Identify which cell holds the provided text, then report its [x, y] central coordinate. 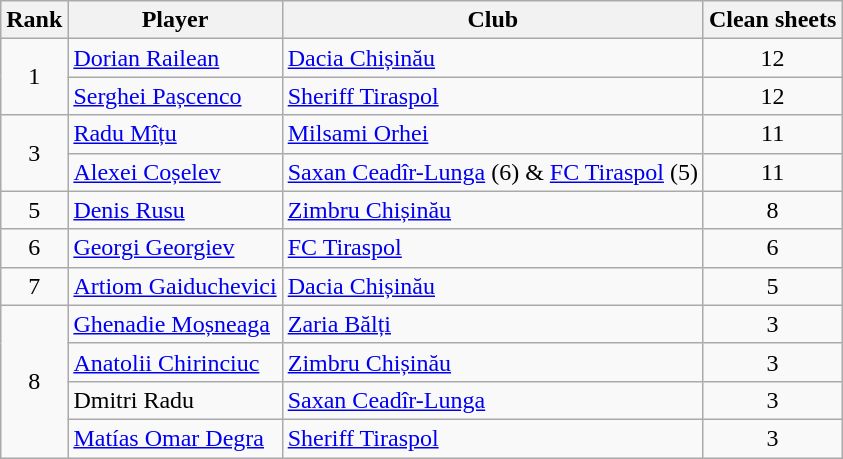
Player [175, 20]
Clean sheets [772, 20]
Georgi Georgiev [175, 248]
Zaria Bălți [492, 324]
Serghei Pașcenco [175, 96]
Dorian Railean [175, 58]
Alexei Coșelev [175, 172]
Denis Rusu [175, 210]
1 [34, 77]
FC Tiraspol [492, 248]
Saxan Ceadîr-Lunga [492, 400]
Artiom Gaiduchevici [175, 286]
Radu Mîțu [175, 134]
7 [34, 286]
Club [492, 20]
Saxan Ceadîr-Lunga (6) & FC Tiraspol (5) [492, 172]
Dmitri Radu [175, 400]
Anatolii Chirinciuc [175, 362]
Matías Omar Degra [175, 438]
Rank [34, 20]
Ghenadie Moșneaga [175, 324]
Milsami Orhei [492, 134]
